Return (x, y) of the center of cell containing provided text 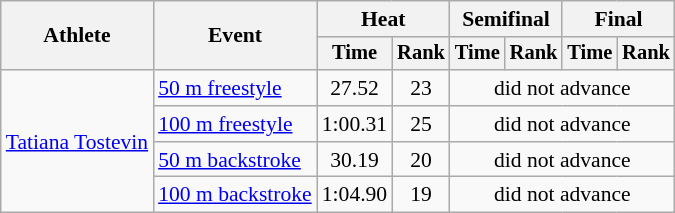
25 (421, 124)
1:04.90 (354, 195)
50 m backstroke (235, 160)
100 m backstroke (235, 195)
1:00.31 (354, 124)
30.19 (354, 160)
19 (421, 195)
23 (421, 88)
27.52 (354, 88)
100 m freestyle (235, 124)
Tatiana Tostevin (77, 141)
Semifinal (506, 19)
Event (235, 36)
Final (618, 19)
50 m freestyle (235, 88)
Heat (384, 19)
20 (421, 160)
Athlete (77, 36)
